Identify which cell holds the provided text, then report its (X, Y) central coordinate. 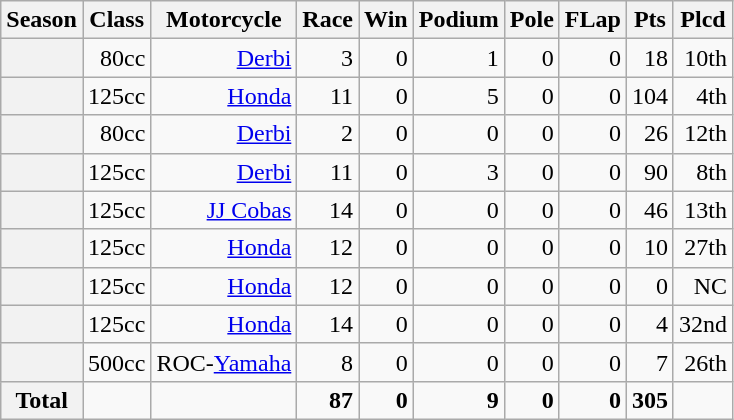
Pts (650, 20)
2 (328, 134)
87 (328, 400)
Pole (532, 20)
Motorcycle (224, 20)
4th (702, 96)
26th (702, 362)
12th (702, 134)
1 (458, 58)
JJ Cobas (224, 210)
46 (650, 210)
Season (42, 20)
Podium (458, 20)
13th (702, 210)
ROC-Yamaha (224, 362)
305 (650, 400)
500cc (116, 362)
18 (650, 58)
8th (702, 172)
FLap (592, 20)
Total (42, 400)
Race (328, 20)
104 (650, 96)
10th (702, 58)
8 (328, 362)
7 (650, 362)
10 (650, 248)
NC (702, 286)
Plcd (702, 20)
90 (650, 172)
9 (458, 400)
32nd (702, 324)
4 (650, 324)
27th (702, 248)
Win (386, 20)
5 (458, 96)
26 (650, 134)
Class (116, 20)
